Capture the cell that displays the provided text and extract its [X, Y] central coordinate. 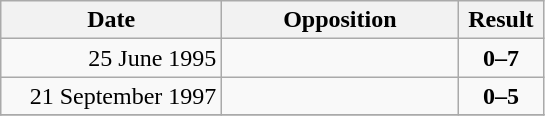
25 June 1995 [112, 58]
Result [501, 20]
Opposition [340, 20]
Date [112, 20]
0–5 [501, 96]
0–7 [501, 58]
21 September 1997 [112, 96]
